Detect which cell encompasses the target text, then output its [x, y] center coordinate. 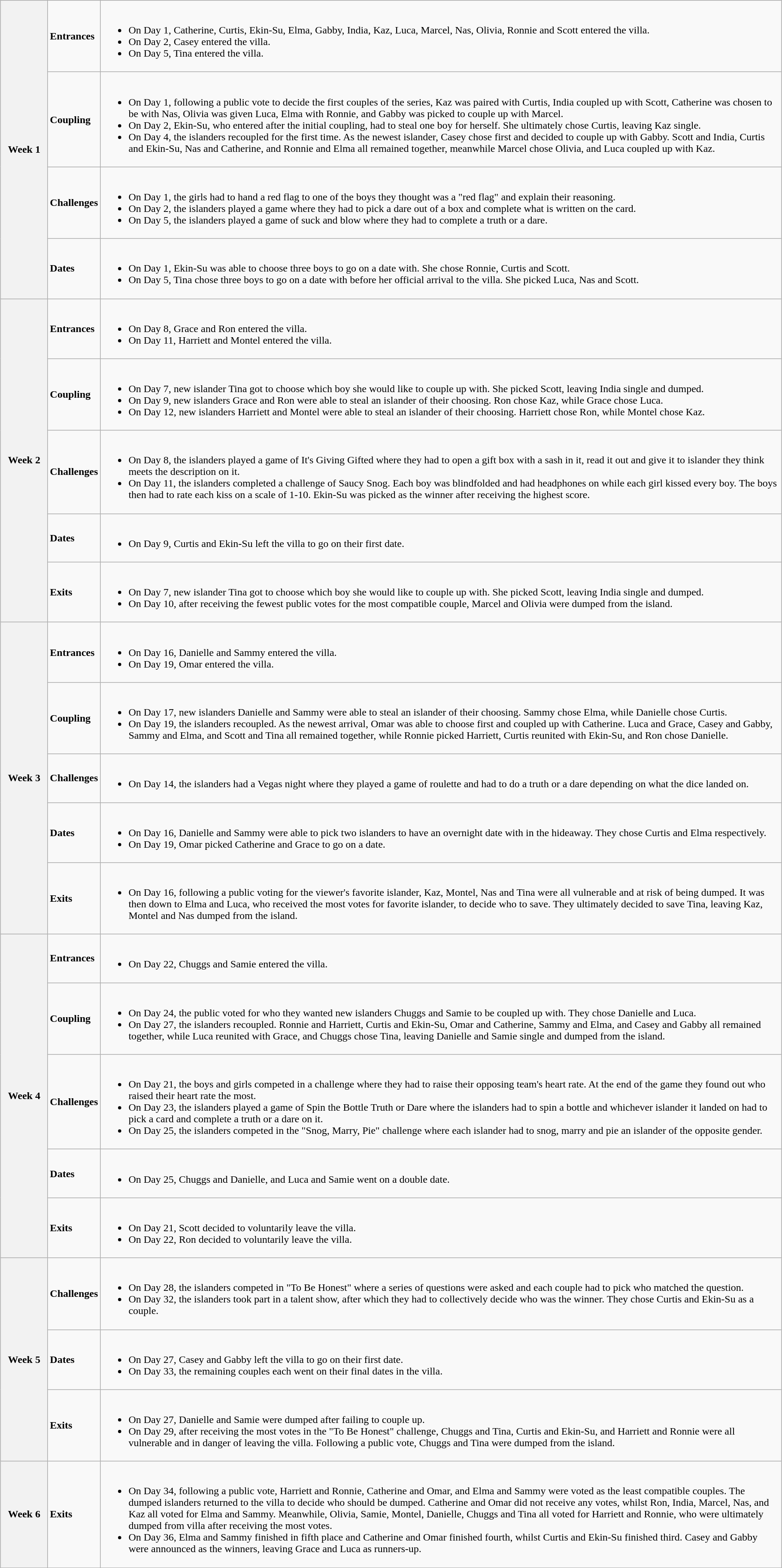
Week 5 [24, 1360]
On Day 9, Curtis and Ekin-Su left the villa to go on their first date. [441, 538]
On Day 21, Scott decided to voluntarily leave the villa.On Day 22, Ron decided to voluntarily leave the villa. [441, 1228]
Week 1 [24, 149]
On Day 16, Danielle and Sammy entered the villa.On Day 19, Omar entered the villa. [441, 652]
Week 4 [24, 1096]
Week 3 [24, 778]
Week 2 [24, 460]
On Day 27, Casey and Gabby left the villa to go on their first date.On Day 33, the remaining couples each went on their final dates in the villa. [441, 1360]
On Day 22, Chuggs and Samie entered the villa. [441, 958]
On Day 8, Grace and Ron entered the villa.On Day 11, Harriett and Montel entered the villa. [441, 329]
On Day 25, Chuggs and Danielle, and Luca and Samie went on a double date. [441, 1174]
Week 6 [24, 1514]
On Day 14, the islanders had a Vegas night where they played a game of roulette and had to do a truth or a dare depending on what the dice landed on. [441, 778]
